Determine the (X, Y) coordinate at the center of the cell enclosing the given text.  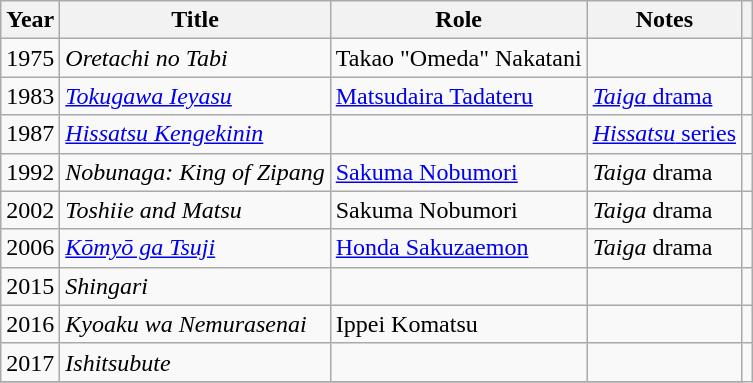
2016 (30, 324)
Toshiie and Matsu (195, 210)
2015 (30, 286)
Year (30, 20)
2002 (30, 210)
Notes (664, 20)
Ishitsubute (195, 362)
Shingari (195, 286)
Hissatsu series (664, 134)
Nobunaga: King of Zipang (195, 172)
1987 (30, 134)
2017 (30, 362)
Kyoaku wa Nemurasenai (195, 324)
2006 (30, 248)
Honda Sakuzaemon (458, 248)
Kōmyō ga Tsuji (195, 248)
Role (458, 20)
Matsudaira Tadateru (458, 96)
1975 (30, 58)
Ippei Komatsu (458, 324)
Hissatsu Kengekinin (195, 134)
Takao "Omeda" Nakatani (458, 58)
Tokugawa Ieyasu (195, 96)
Oretachi no Tabi (195, 58)
1983 (30, 96)
1992 (30, 172)
Title (195, 20)
